For the text-containing cell, return its midpoint in [X, Y] coordinate format. 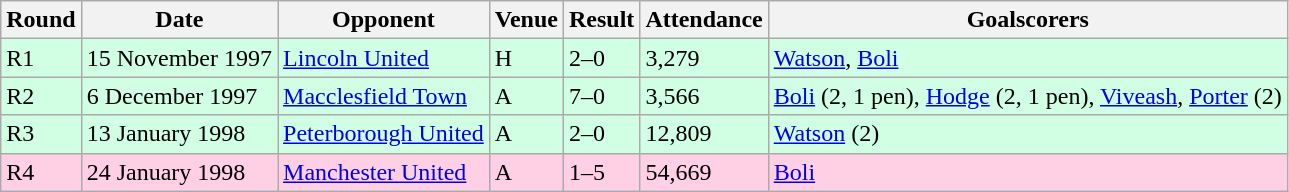
1–5 [601, 172]
Watson (2) [1028, 134]
Goalscorers [1028, 20]
R4 [41, 172]
Round [41, 20]
Result [601, 20]
24 January 1998 [179, 172]
Manchester United [384, 172]
Boli (2, 1 pen), Hodge (2, 1 pen), Viveash, Porter (2) [1028, 96]
R3 [41, 134]
Opponent [384, 20]
15 November 1997 [179, 58]
Macclesfield Town [384, 96]
R2 [41, 96]
12,809 [704, 134]
Venue [526, 20]
Watson, Boli [1028, 58]
54,669 [704, 172]
Attendance [704, 20]
13 January 1998 [179, 134]
7–0 [601, 96]
Boli [1028, 172]
3,566 [704, 96]
H [526, 58]
Lincoln United [384, 58]
Peterborough United [384, 134]
R1 [41, 58]
3,279 [704, 58]
6 December 1997 [179, 96]
Date [179, 20]
